Return the [x, y] coordinate for the center point of the cell that contains the specified text.  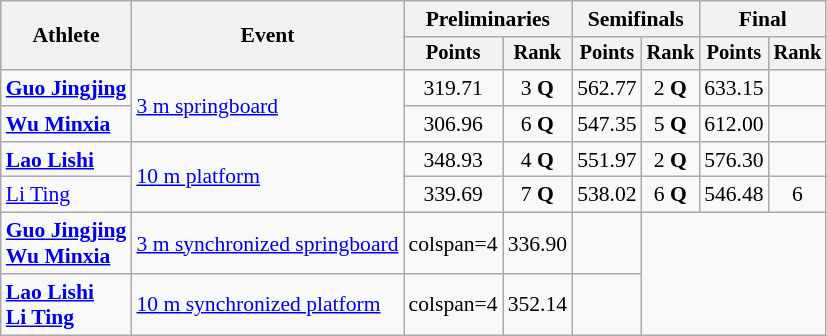
306.96 [454, 124]
3 m springboard [267, 106]
Guo JingjingWu Minxia [66, 244]
Guo Jingjing [66, 88]
Final [762, 19]
7 Q [538, 195]
551.97 [606, 160]
Event [267, 36]
339.69 [454, 195]
352.14 [538, 304]
Athlete [66, 36]
3 Q [538, 88]
633.15 [734, 88]
4 Q [538, 160]
6 [798, 195]
319.71 [454, 88]
Preliminaries [488, 19]
576.30 [734, 160]
546.48 [734, 195]
Semifinals [636, 19]
3 m synchronized springboard [267, 244]
348.93 [454, 160]
562.77 [606, 88]
10 m synchronized platform [267, 304]
538.02 [606, 195]
612.00 [734, 124]
10 m platform [267, 178]
Lao Lishi [66, 160]
547.35 [606, 124]
336.90 [538, 244]
Wu Minxia [66, 124]
Lao LishiLi Ting [66, 304]
Li Ting [66, 195]
5 Q [671, 124]
